Locate the cell with the specified text and output its (x, y) center coordinate. 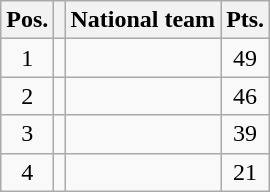
49 (246, 58)
3 (28, 134)
2 (28, 96)
4 (28, 172)
21 (246, 172)
National team (143, 20)
Pos. (28, 20)
Pts. (246, 20)
39 (246, 134)
46 (246, 96)
1 (28, 58)
